Find where the given text appears and provide that cell's center as [x, y] coordinate. 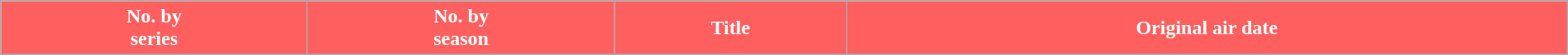
Original air date [1207, 28]
No. byseries [154, 28]
No. byseason [461, 28]
Title [730, 28]
